From the cell containing the given text, extract its center point as [X, Y] coordinate. 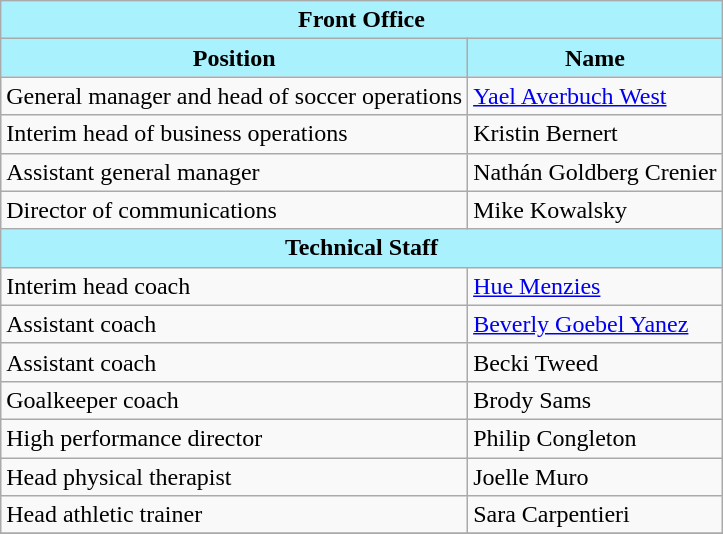
Head physical therapist [234, 477]
Interim head coach [234, 286]
Becki Tweed [596, 362]
Sara Carpentieri [596, 515]
General manager and head of soccer operations [234, 96]
Front Office [362, 20]
Brody Sams [596, 400]
Philip Congleton [596, 438]
Position [234, 58]
Interim head of business operations [234, 134]
Director of communications [234, 210]
Head athletic trainer [234, 515]
Kristin Bernert [596, 134]
High performance director [234, 438]
Name [596, 58]
Hue Menzies [596, 286]
Mike Kowalsky [596, 210]
Joelle Muro [596, 477]
Beverly Goebel Yanez [596, 324]
Nathán Goldberg Crenier [596, 172]
Technical Staff [362, 248]
Assistant general manager [234, 172]
Yael Averbuch West [596, 96]
Goalkeeper coach [234, 400]
